Return the [X, Y] coordinate for the center point of the cell that contains the specified text.  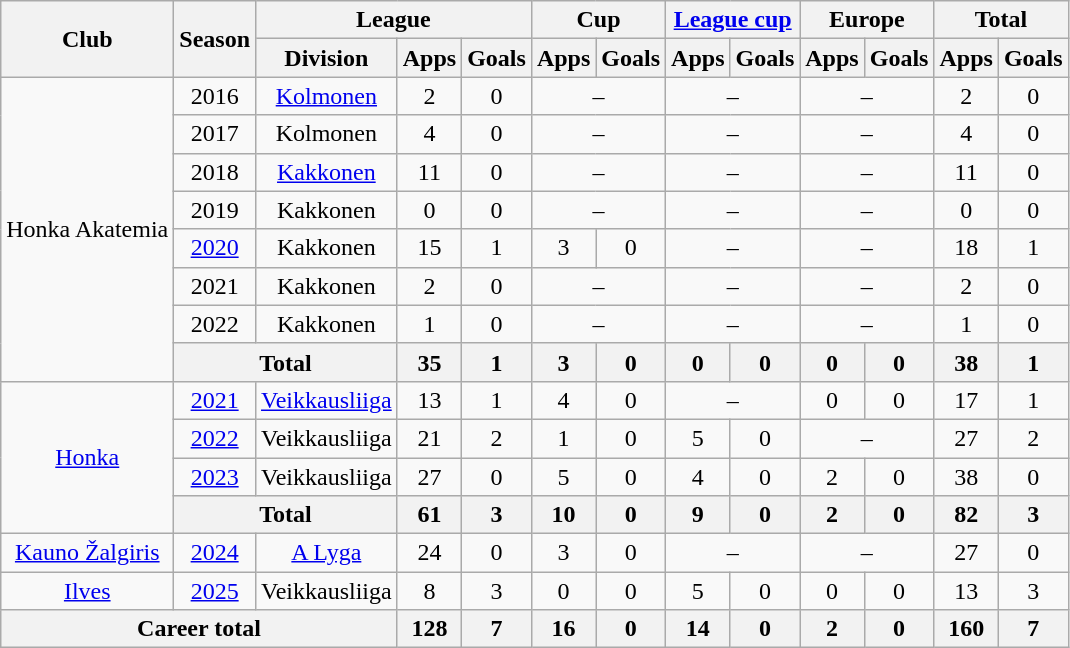
Honka Akatemia [88, 229]
17 [966, 400]
2019 [215, 210]
Ilves [88, 591]
16 [563, 629]
24 [429, 553]
Career total [199, 629]
35 [429, 362]
160 [966, 629]
Europe [867, 20]
8 [429, 591]
League [394, 20]
Cup [598, 20]
Season [215, 39]
Club [88, 39]
Kauno Žalgiris [88, 553]
9 [698, 515]
League cup [733, 20]
2016 [215, 96]
A Lyga [327, 553]
2025 [215, 591]
2024 [215, 553]
82 [966, 515]
10 [563, 515]
18 [966, 248]
2018 [215, 172]
2017 [215, 134]
2020 [215, 248]
128 [429, 629]
15 [429, 248]
61 [429, 515]
14 [698, 629]
2023 [215, 477]
Division [327, 58]
21 [429, 438]
Honka [88, 457]
